Locate the cell with the specified text and output its (X, Y) center coordinate. 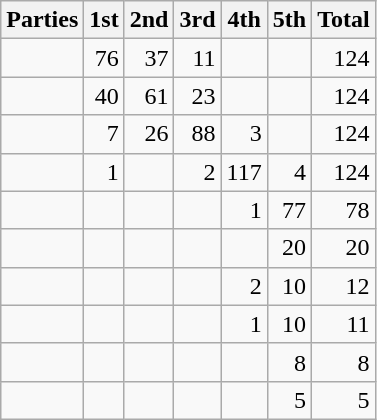
76 (104, 58)
40 (104, 96)
78 (344, 210)
Total (344, 20)
2nd (149, 20)
1st (104, 20)
88 (198, 134)
61 (149, 96)
5th (289, 20)
3 (244, 134)
77 (289, 210)
3rd (198, 20)
7 (104, 134)
Parties (42, 20)
23 (198, 96)
12 (344, 286)
4th (244, 20)
117 (244, 172)
4 (289, 172)
37 (149, 58)
26 (149, 134)
